Output the (x, y) coordinate of the center of the cell containing the given text.  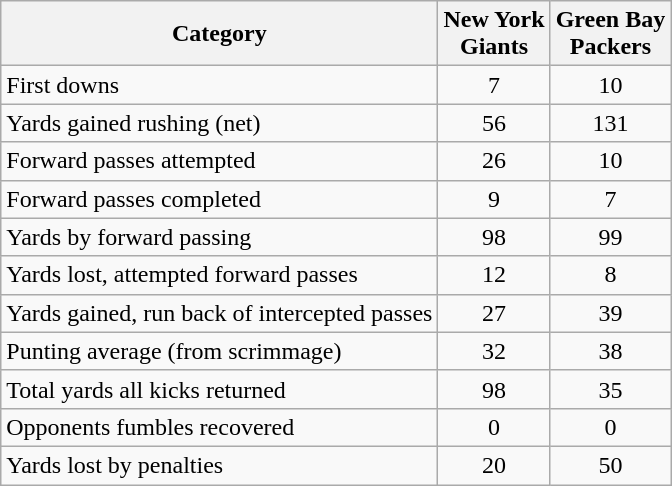
Green BayPackers (610, 34)
First downs (220, 85)
Total yards all kicks returned (220, 389)
27 (494, 313)
8 (610, 275)
Forward passes completed (220, 199)
9 (494, 199)
32 (494, 351)
131 (610, 123)
12 (494, 275)
Category (220, 34)
26 (494, 161)
New YorkGiants (494, 34)
35 (610, 389)
Yards by forward passing (220, 237)
Forward passes attempted (220, 161)
Yards lost, attempted forward passes (220, 275)
39 (610, 313)
Yards gained, run back of intercepted passes (220, 313)
Yards lost by penalties (220, 465)
Opponents fumbles recovered (220, 427)
Punting average (from scrimmage) (220, 351)
38 (610, 351)
99 (610, 237)
Yards gained rushing (net) (220, 123)
20 (494, 465)
50 (610, 465)
56 (494, 123)
